Extract the (x, y) coordinate from the center of the cell holding the provided text.  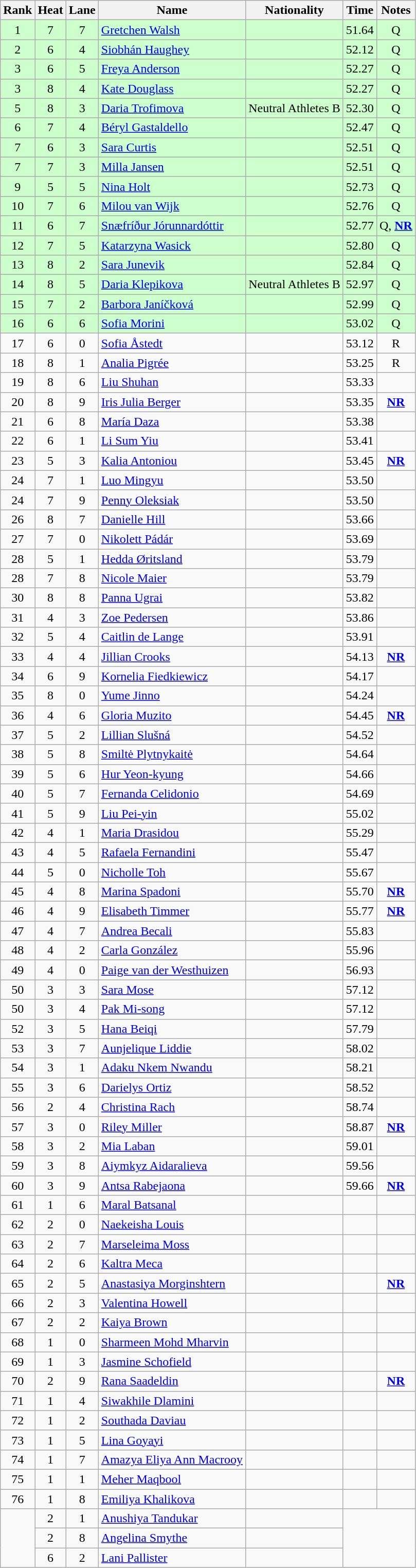
59.56 (360, 1166)
Daria Klepikova (172, 285)
Sara Mose (172, 990)
55.96 (360, 950)
54.45 (360, 715)
53.25 (360, 363)
55 (17, 1087)
43 (17, 852)
65 (17, 1283)
52.84 (360, 265)
Lane (82, 10)
18 (17, 363)
53 (17, 1048)
Carla González (172, 950)
57 (17, 1126)
58 (17, 1146)
Nicole Maier (172, 578)
Fernanda Celidonio (172, 794)
Barbora Janíčková (172, 304)
59 (17, 1166)
54.52 (360, 735)
15 (17, 304)
52.12 (360, 49)
Milou van Wijk (172, 206)
Paige van der Westhuizen (172, 970)
Iris Julia Berger (172, 402)
76 (17, 1499)
Kaiya Brown (172, 1323)
Jillian Crooks (172, 657)
58.02 (360, 1048)
Sofia Morini (172, 324)
Li Sum Yiu (172, 441)
35 (17, 696)
Smiltė Plytnykaitė (172, 754)
49 (17, 970)
Nikolett Pádár (172, 539)
Maria Drasidou (172, 833)
11 (17, 225)
48 (17, 950)
55.47 (360, 852)
Kalia Antoniou (172, 461)
Liu Pei-yin (172, 813)
59.66 (360, 1185)
Q, NR (396, 225)
61 (17, 1205)
52.73 (360, 186)
52.80 (360, 245)
54.24 (360, 696)
17 (17, 343)
Penny Oleksiak (172, 500)
Hedda Øritsland (172, 558)
53.35 (360, 402)
46 (17, 911)
31 (17, 618)
54 (17, 1068)
19 (17, 382)
Heat (50, 10)
Aiymkyz Aidaralieva (172, 1166)
Sofia Åstedt (172, 343)
59.01 (360, 1146)
Zoe Pedersen (172, 618)
54.13 (360, 657)
55.70 (360, 892)
53.38 (360, 421)
Sara Curtis (172, 147)
53.82 (360, 598)
20 (17, 402)
Emiliya Khalikova (172, 1499)
55.83 (360, 931)
Name (172, 10)
54.66 (360, 774)
Panna Ugrai (172, 598)
16 (17, 324)
Danielle Hill (172, 519)
Analia Pigrée (172, 363)
54.64 (360, 754)
55.02 (360, 813)
47 (17, 931)
58.87 (360, 1126)
Meher Maqbool (172, 1479)
68 (17, 1342)
39 (17, 774)
52.76 (360, 206)
Nina Holt (172, 186)
54.17 (360, 676)
Christina Rach (172, 1107)
74 (17, 1459)
58.21 (360, 1068)
Elisabeth Timmer (172, 911)
Anastasiya Morginshtern (172, 1283)
Rank (17, 10)
34 (17, 676)
60 (17, 1185)
40 (17, 794)
53.33 (360, 382)
Kornelia Fiedkiewicz (172, 676)
22 (17, 441)
12 (17, 245)
Naekeisha Louis (172, 1225)
Kate Douglass (172, 89)
42 (17, 833)
Anushiya Tandukar (172, 1519)
56.93 (360, 970)
53.86 (360, 618)
Nationality (295, 10)
Snæfríður Jórunnardóttir (172, 225)
23 (17, 461)
Notes (396, 10)
Siwakhile Dlamini (172, 1401)
38 (17, 754)
María Daza (172, 421)
52.30 (360, 108)
Aunjelique Liddie (172, 1048)
10 (17, 206)
Katarzyna Wasick (172, 245)
Mia Laban (172, 1146)
Riley Miller (172, 1126)
Hana Beiqi (172, 1029)
Southada Daviau (172, 1420)
53.66 (360, 519)
53.41 (360, 441)
Adaku Nkem Nwandu (172, 1068)
58.74 (360, 1107)
Lani Pallister (172, 1558)
13 (17, 265)
55.67 (360, 872)
Antsa Rabejaona (172, 1185)
72 (17, 1420)
51.64 (360, 30)
Amazya Eliya Ann Macrooy (172, 1459)
Rana Saadeldin (172, 1381)
Rafaela Fernandini (172, 852)
Hur Yeon-kyung (172, 774)
Gretchen Walsh (172, 30)
55.77 (360, 911)
52.47 (360, 128)
57.79 (360, 1029)
55.29 (360, 833)
45 (17, 892)
Time (360, 10)
66 (17, 1303)
Angelina Smythe (172, 1538)
Lina Goyayi (172, 1440)
Liu Shuhan (172, 382)
52 (17, 1029)
37 (17, 735)
Darielys Ortiz (172, 1087)
Sharmeen Mohd Mharvin (172, 1342)
Pak Mi-song (172, 1009)
53.02 (360, 324)
Luo Mingyu (172, 480)
27 (17, 539)
56 (17, 1107)
54.69 (360, 794)
14 (17, 285)
Yume Jinno (172, 696)
Gloria Muzito (172, 715)
Valentina Howell (172, 1303)
30 (17, 598)
41 (17, 813)
53.69 (360, 539)
Sara Junevik (172, 265)
Milla Jansen (172, 167)
Caitlin de Lange (172, 637)
36 (17, 715)
70 (17, 1381)
52.97 (360, 285)
Maral Batsanal (172, 1205)
44 (17, 872)
33 (17, 657)
58.52 (360, 1087)
52.99 (360, 304)
63 (17, 1244)
53.91 (360, 637)
Marseleima Moss (172, 1244)
62 (17, 1225)
Siobhán Haughey (172, 49)
Daria Trofimova (172, 108)
Freya Anderson (172, 69)
71 (17, 1401)
69 (17, 1362)
75 (17, 1479)
Jasmine Schofield (172, 1362)
53.12 (360, 343)
Marina Spadoni (172, 892)
73 (17, 1440)
52.77 (360, 225)
21 (17, 421)
67 (17, 1323)
Andrea Becali (172, 931)
32 (17, 637)
53.45 (360, 461)
Kaltra Meca (172, 1264)
Nicholle Toh (172, 872)
Béryl Gastaldello (172, 128)
26 (17, 519)
64 (17, 1264)
Lillian Slušná (172, 735)
